Output the [X, Y] coordinate of the center of the cell containing the given text.  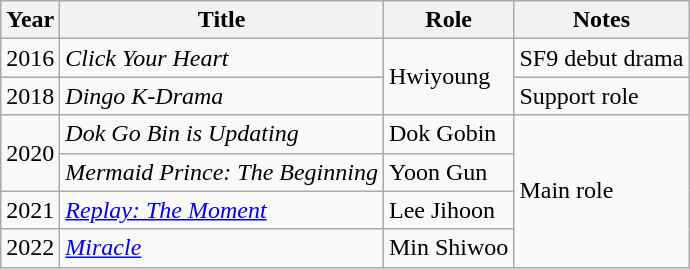
Notes [602, 20]
Mermaid Prince: The Beginning [222, 172]
Miracle [222, 248]
Lee Jihoon [448, 210]
2020 [30, 153]
Min Shiwoo [448, 248]
Dingo K-Drama [222, 96]
Dok Gobin [448, 134]
Dok Go Bin is Updating [222, 134]
Main role [602, 191]
2021 [30, 210]
Role [448, 20]
2016 [30, 58]
Click Your Heart [222, 58]
2018 [30, 96]
2022 [30, 248]
SF9 debut drama [602, 58]
Replay: The Moment [222, 210]
Yoon Gun [448, 172]
Hwiyoung [448, 77]
Support role [602, 96]
Title [222, 20]
Year [30, 20]
